Pinpoint the cell where the given text exists, returning its [x, y] midpoint coordinate. 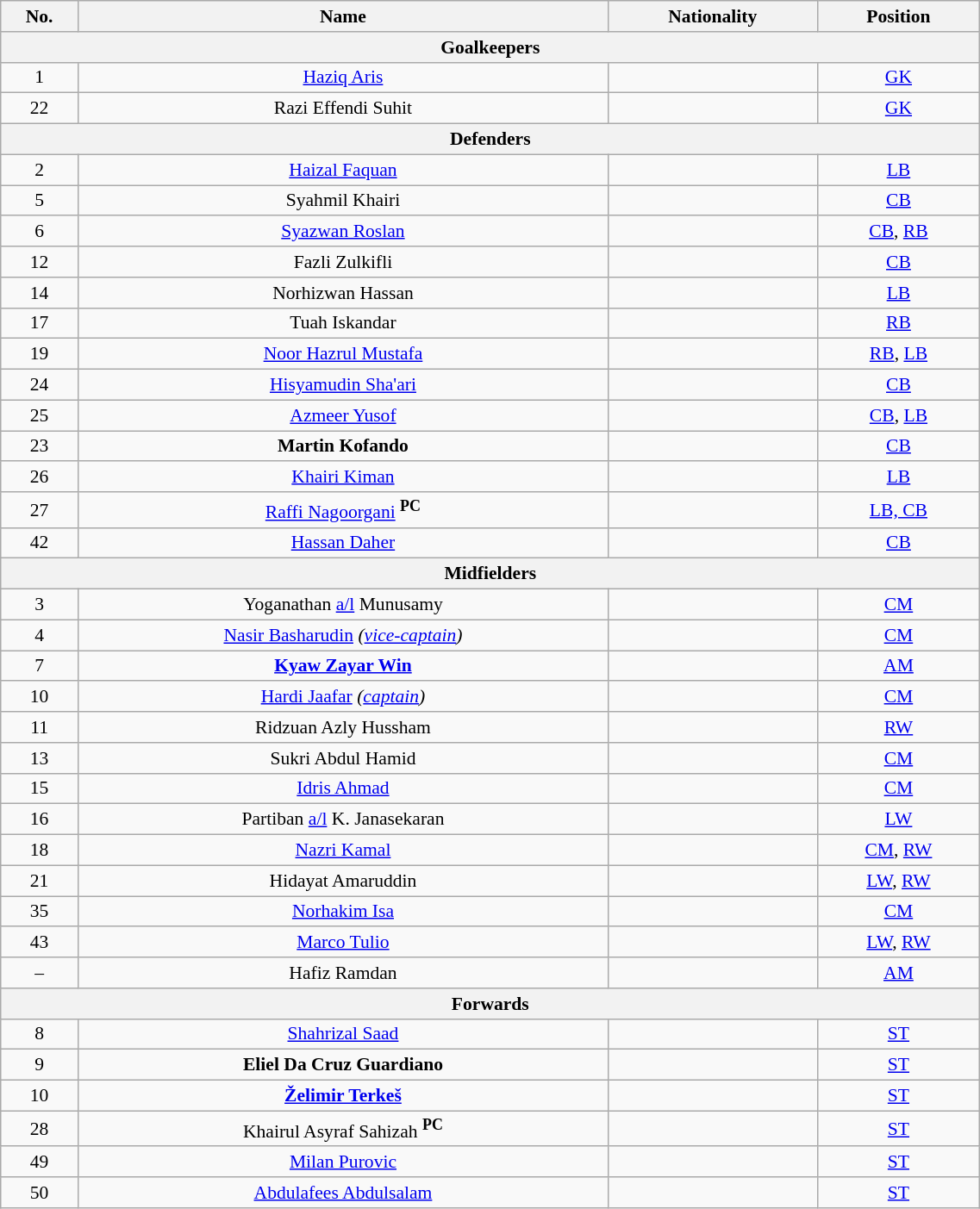
Khairul Asyraf Sahizah PC [343, 1129]
CB, RB [898, 232]
Syahmil Khairi [343, 201]
Eliel Da Cruz Guardiano [343, 1065]
16 [40, 820]
Noor Hazrul Mustafa [343, 354]
Ridzuan Azly Hussham [343, 727]
26 [40, 477]
42 [40, 543]
Position [898, 16]
Hisyamudin Sha'ari [343, 385]
Hassan Daher [343, 543]
11 [40, 727]
Idris Ahmad [343, 788]
Tuah Iskandar [343, 323]
Name [343, 16]
Martin Kofando [343, 446]
Razi Effendi Suhit [343, 109]
Yoganathan a/l Munusamy [343, 605]
Khairi Kiman [343, 477]
27 [40, 510]
Sukri Abdul Hamid [343, 758]
Nationality [712, 16]
Syazwan Roslan [343, 232]
25 [40, 415]
6 [40, 232]
2 [40, 170]
3 [40, 605]
15 [40, 788]
Hidayat Amaruddin [343, 881]
13 [40, 758]
No. [40, 16]
24 [40, 385]
Norhizwan Hassan [343, 293]
Nazri Kamal [343, 851]
Haziq Aris [343, 78]
49 [40, 1162]
Partiban a/l K. Janasekaran [343, 820]
28 [40, 1129]
17 [40, 323]
Defenders [490, 140]
Raffi Nagoorgani PC [343, 510]
Hafiz Ramdan [343, 973]
Norhakim Isa [343, 912]
18 [40, 851]
9 [40, 1065]
35 [40, 912]
12 [40, 262]
CM, RW [898, 851]
Azmeer Yusof [343, 415]
Shahrizal Saad [343, 1034]
LB, CB [898, 510]
Nasir Basharudin (vice-captain) [343, 635]
19 [40, 354]
Milan Purovic [343, 1162]
Goalkeepers [490, 47]
Forwards [490, 1004]
43 [40, 943]
RW [898, 727]
22 [40, 109]
Hardi Jaafar (captain) [343, 697]
Želimir Terkeš [343, 1096]
RB, LB [898, 354]
50 [40, 1193]
1 [40, 78]
Kyaw Zayar Win [343, 666]
4 [40, 635]
LW [898, 820]
Abdulafees Abdulsalam [343, 1193]
8 [40, 1034]
Marco Tulio [343, 943]
14 [40, 293]
Haizal Faquan [343, 170]
– [40, 973]
Fazli Zulkifli [343, 262]
RB [898, 323]
21 [40, 881]
7 [40, 666]
23 [40, 446]
CB, LB [898, 415]
5 [40, 201]
Midfielders [490, 574]
